Capture the cell that displays the provided text and extract its (X, Y) central coordinate. 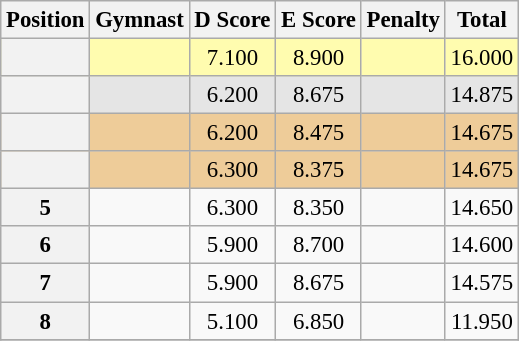
14.650 (482, 208)
E Score (318, 20)
6 (46, 245)
8.900 (318, 58)
D Score (232, 20)
Gymnast (140, 20)
6.850 (318, 321)
Penalty (403, 20)
Total (482, 20)
14.875 (482, 95)
Position (46, 20)
5 (46, 208)
8.700 (318, 245)
7 (46, 283)
8.475 (318, 133)
16.000 (482, 58)
11.950 (482, 321)
14.575 (482, 283)
8.350 (318, 208)
8 (46, 321)
8.375 (318, 170)
7.100 (232, 58)
5.100 (232, 321)
14.600 (482, 245)
